From the cell containing the given text, extract its center point as [x, y] coordinate. 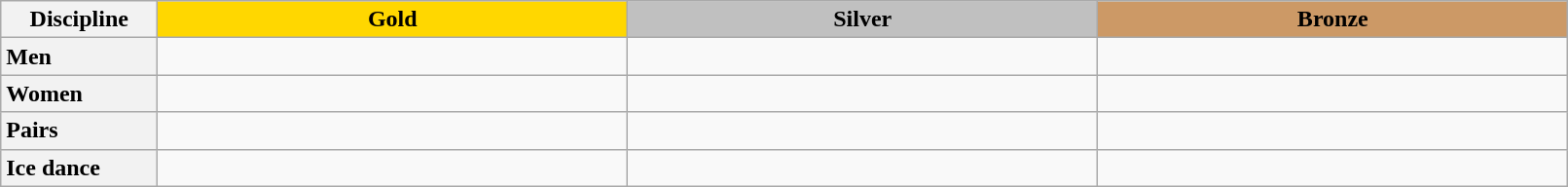
Pairs [80, 131]
Silver [862, 19]
Women [80, 93]
Discipline [80, 19]
Gold [393, 19]
Ice dance [80, 168]
Bronze [1333, 19]
Men [80, 56]
